Detect which cell encompasses the target text, then output its (X, Y) center coordinate. 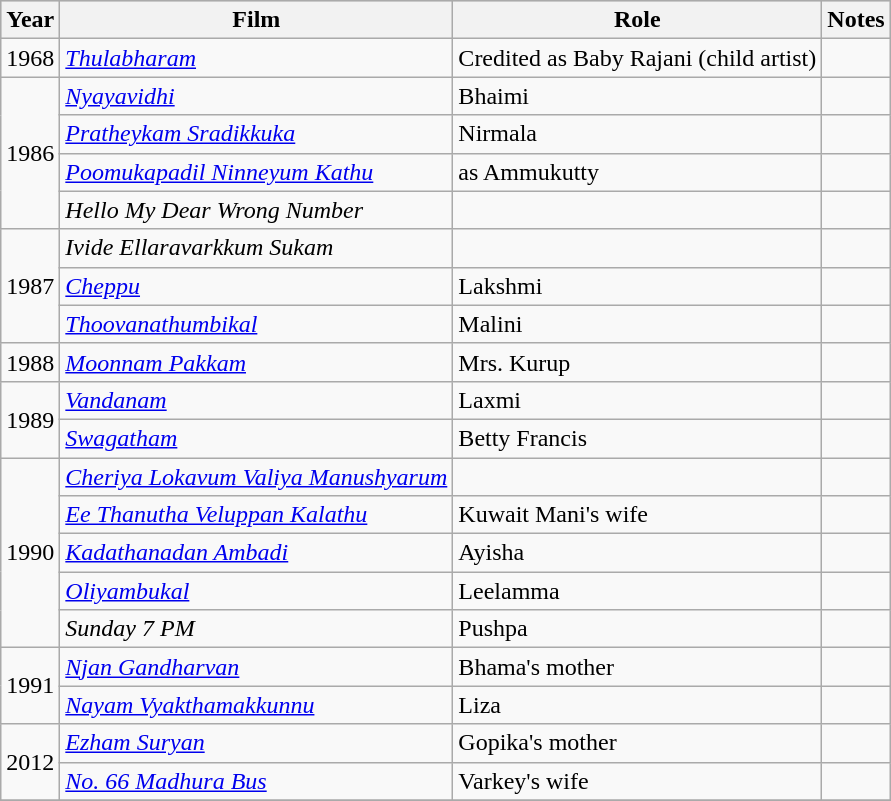
Ivide Ellaravarkkum Sukam (256, 248)
Poomukapadil Ninneyum Kathu (256, 172)
Pushpa (638, 629)
Cheppu (256, 286)
Oliyambukal (256, 591)
No. 66 Madhura Bus (256, 781)
Mrs. Kurup (638, 362)
1986 (30, 153)
Film (256, 20)
1990 (30, 553)
Nyayavidhi (256, 96)
Credited as Baby Rajani (child artist) (638, 58)
1991 (30, 686)
Vandanam (256, 400)
1989 (30, 419)
Pratheykam Sradikkuka (256, 134)
Bhama's mother (638, 667)
Leelamma (638, 591)
Betty Francis (638, 438)
Thoovanathumbikal (256, 324)
Kadathanadan Ambadi (256, 553)
Njan Gandharvan (256, 667)
1987 (30, 286)
Hello My Dear Wrong Number (256, 210)
Year (30, 20)
Notes (856, 20)
Role (638, 20)
1988 (30, 362)
Liza (638, 705)
1968 (30, 58)
Ee Thanutha Veluppan Kalathu (256, 515)
Nayam Vyakthamakkunnu (256, 705)
Ezham Suryan (256, 743)
Sunday 7 PM (256, 629)
Laxmi (638, 400)
2012 (30, 762)
Swagatham (256, 438)
Varkey's wife (638, 781)
Moonnam Pakkam (256, 362)
Malini (638, 324)
Ayisha (638, 553)
Gopika's mother (638, 743)
Lakshmi (638, 286)
as Ammukutty (638, 172)
Nirmala (638, 134)
Cheriya Lokavum Valiya Manushyarum (256, 477)
Kuwait Mani's wife (638, 515)
Bhaimi (638, 96)
Thulabharam (256, 58)
